Scan for the cell matching the given text and deliver its [X, Y] coordinate at center. 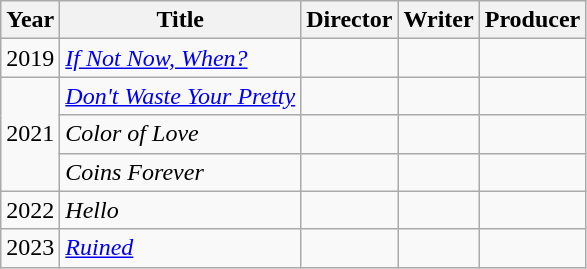
Coins Forever [180, 172]
Producer [532, 20]
Don't Waste Your Pretty [180, 96]
Title [180, 20]
Year [30, 20]
Color of Love [180, 134]
Director [350, 20]
Hello [180, 210]
Writer [438, 20]
2019 [30, 58]
Ruined [180, 248]
2022 [30, 210]
2023 [30, 248]
If Not Now, When? [180, 58]
2021 [30, 134]
